Find where the given text appears and provide that cell's center as (X, Y) coordinate. 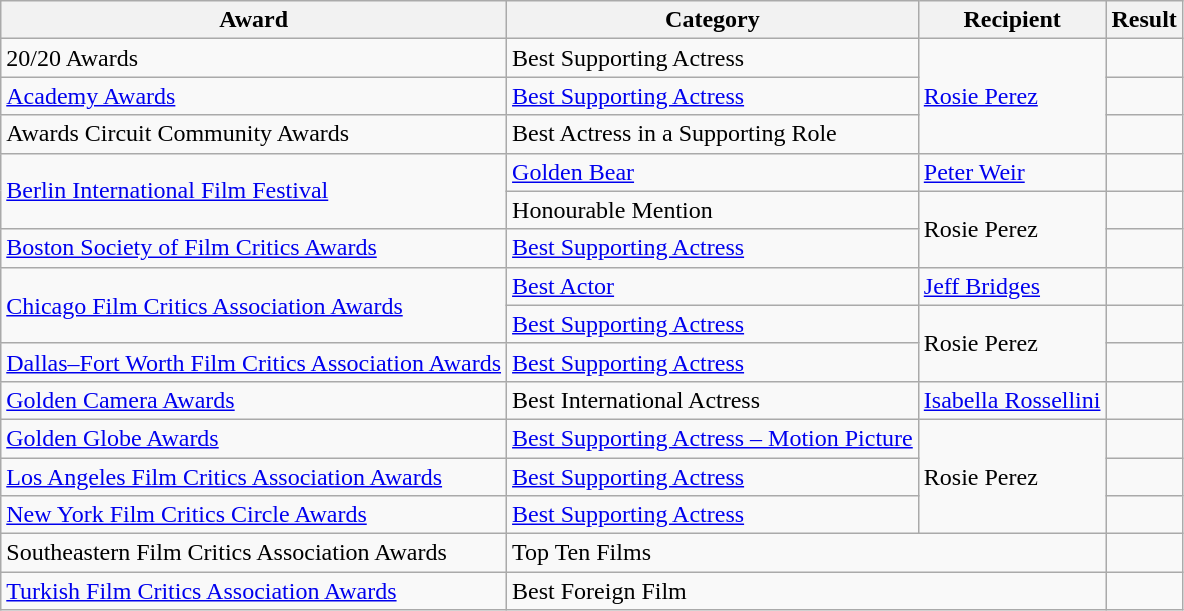
Southeastern Film Critics Association Awards (254, 553)
Dallas–Fort Worth Film Critics Association Awards (254, 362)
Award (254, 20)
Best Actor (713, 286)
Best Foreign Film (806, 591)
20/20 Awards (254, 58)
Result (1144, 20)
Los Angeles Film Critics Association Awards (254, 477)
Peter Weir (1012, 172)
Isabella Rossellini (1012, 400)
Best Supporting Actress – Motion Picture (713, 438)
Golden Camera Awards (254, 400)
Top Ten Films (806, 553)
New York Film Critics Circle Awards (254, 515)
Honourable Mention (713, 210)
Golden Bear (713, 172)
Turkish Film Critics Association Awards (254, 591)
Chicago Film Critics Association Awards (254, 305)
Academy Awards (254, 96)
Boston Society of Film Critics Awards (254, 248)
Golden Globe Awards (254, 438)
Best International Actress (713, 400)
Best Actress in a Supporting Role (713, 134)
Berlin International Film Festival (254, 191)
Jeff Bridges (1012, 286)
Recipient (1012, 20)
Category (713, 20)
Awards Circuit Community Awards (254, 134)
